Search for the cell housing the specified text and yield its (x, y) center coordinate. 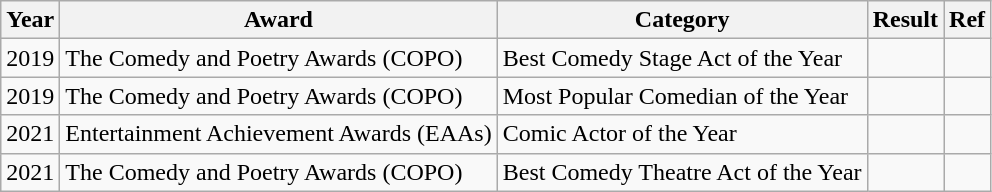
Best Comedy Theatre Act of the Year (682, 172)
Result (905, 20)
Best Comedy Stage Act of the Year (682, 58)
Award (278, 20)
Ref (968, 20)
Entertainment Achievement Awards (EAAs) (278, 134)
Comic Actor of the Year (682, 134)
Year (30, 20)
Most Popular Comedian of the Year (682, 96)
Category (682, 20)
